Locate the cell with the specified text and output its (x, y) center coordinate. 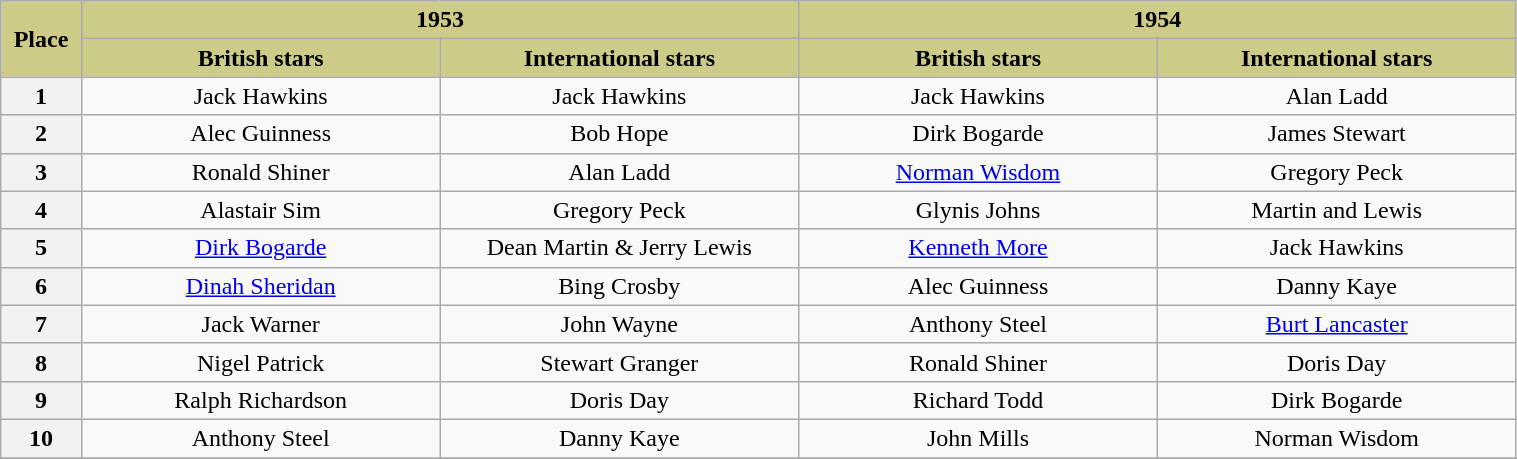
Ralph Richardson (260, 400)
John Wayne (620, 324)
Glynis Johns (978, 210)
9 (42, 400)
Burt Lancaster (1336, 324)
1 (42, 96)
John Mills (978, 438)
2 (42, 134)
Bob Hope (620, 134)
4 (42, 210)
Dinah Sheridan (260, 286)
8 (42, 362)
1953 (440, 20)
Place (42, 39)
3 (42, 172)
6 (42, 286)
Alastair Sim (260, 210)
Nigel Patrick (260, 362)
Stewart Granger (620, 362)
10 (42, 438)
Richard Todd (978, 400)
1954 (1158, 20)
Martin and Lewis (1336, 210)
Jack Warner (260, 324)
Kenneth More (978, 248)
Dean Martin & Jerry Lewis (620, 248)
James Stewart (1336, 134)
7 (42, 324)
5 (42, 248)
Bing Crosby (620, 286)
